Identify which cell holds the provided text, then report its (X, Y) central coordinate. 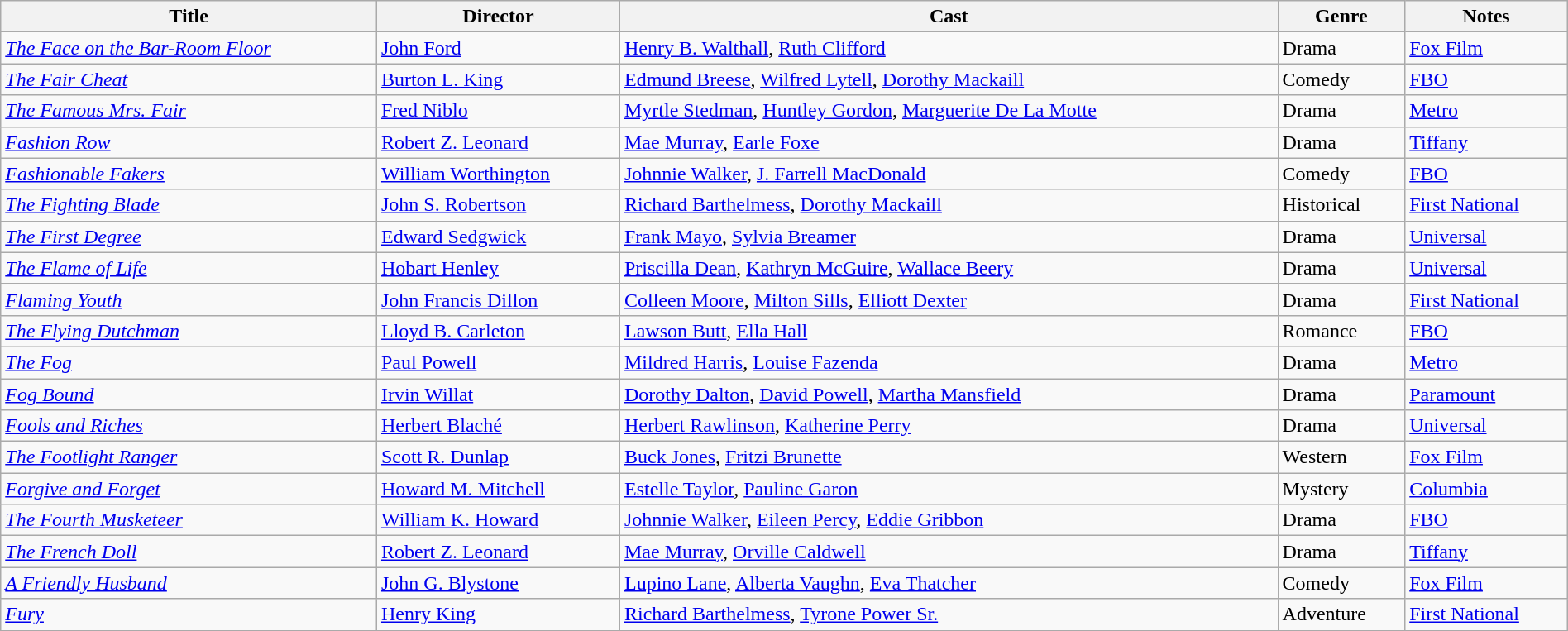
John G. Blystone (498, 583)
Mystery (1341, 489)
The Fog (189, 362)
Title (189, 17)
A Friendly Husband (189, 583)
The Face on the Bar-Room Floor (189, 48)
Frank Mayo, Sylvia Breamer (949, 237)
Lawson Butt, Ella Hall (949, 331)
The Fourth Musketeer (189, 520)
Columbia (1487, 489)
The First Degree (189, 237)
William K. Howard (498, 520)
Edward Sedgwick (498, 237)
Herbert Blaché (498, 426)
Burton L. King (498, 79)
Fashionable Fakers (189, 174)
Historical (1341, 205)
Myrtle Stedman, Huntley Gordon, Marguerite De La Motte (949, 111)
Mae Murray, Orville Caldwell (949, 552)
Fools and Riches (189, 426)
Lloyd B. Carleton (498, 331)
The Footlight Ranger (189, 457)
Romance (1341, 331)
Cast (949, 17)
William Worthington (498, 174)
The Flame of Life (189, 268)
Herbert Rawlinson, Katherine Perry (949, 426)
Estelle Taylor, Pauline Garon (949, 489)
Hobart Henley (498, 268)
Priscilla Dean, Kathryn McGuire, Wallace Beery (949, 268)
Colleen Moore, Milton Sills, Elliott Dexter (949, 299)
Genre (1341, 17)
Richard Barthelmess, Dorothy Mackaill (949, 205)
The Famous Mrs. Fair (189, 111)
The Fighting Blade (189, 205)
Western (1341, 457)
Adventure (1341, 614)
Director (498, 17)
Irvin Willat (498, 394)
Buck Jones, Fritzi Brunette (949, 457)
Flaming Youth (189, 299)
Dorothy Dalton, David Powell, Martha Mansfield (949, 394)
Scott R. Dunlap (498, 457)
Richard Barthelmess, Tyrone Power Sr. (949, 614)
Fred Niblo (498, 111)
Paramount (1487, 394)
The French Doll (189, 552)
Notes (1487, 17)
Johnnie Walker, J. Farrell MacDonald (949, 174)
Henry King (498, 614)
Howard M. Mitchell (498, 489)
Paul Powell (498, 362)
Mae Murray, Earle Foxe (949, 142)
Fashion Row (189, 142)
Henry B. Walthall, Ruth Clifford (949, 48)
Fury (189, 614)
Johnnie Walker, Eileen Percy, Eddie Gribbon (949, 520)
Mildred Harris, Louise Fazenda (949, 362)
John Ford (498, 48)
John S. Robertson (498, 205)
Forgive and Forget (189, 489)
Fog Bound (189, 394)
The Flying Dutchman (189, 331)
John Francis Dillon (498, 299)
Lupino Lane, Alberta Vaughn, Eva Thatcher (949, 583)
The Fair Cheat (189, 79)
Edmund Breese, Wilfred Lytell, Dorothy Mackaill (949, 79)
